Return (X, Y) of the center of cell containing provided text 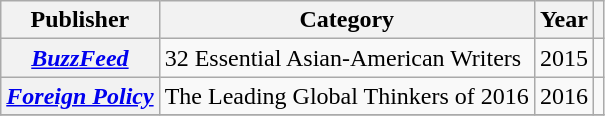
Year (564, 20)
32 Essential Asian-American Writers (346, 58)
Publisher (80, 20)
2016 (564, 96)
2015 (564, 58)
Foreign Policy (80, 96)
The Leading Global Thinkers of 2016 (346, 96)
BuzzFeed (80, 58)
Category (346, 20)
